Locate the cell with the specified text and output its (X, Y) center coordinate. 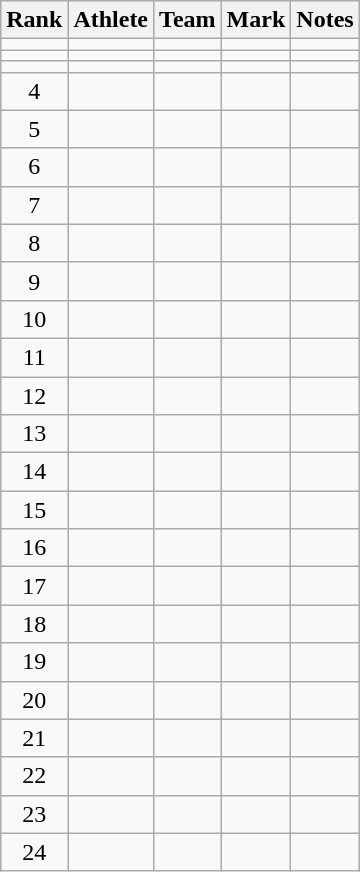
4 (34, 91)
18 (34, 624)
12 (34, 395)
17 (34, 586)
Notes (325, 20)
8 (34, 243)
14 (34, 472)
9 (34, 281)
20 (34, 700)
15 (34, 510)
7 (34, 205)
Rank (34, 20)
6 (34, 167)
10 (34, 319)
24 (34, 852)
22 (34, 776)
13 (34, 434)
16 (34, 548)
Athlete (111, 20)
21 (34, 738)
23 (34, 814)
Mark (256, 20)
11 (34, 357)
Team (188, 20)
19 (34, 662)
5 (34, 129)
